Return the [x, y] coordinate for the center point of the cell that contains the specified text.  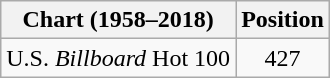
Chart (1958–2018) [118, 20]
U.S. Billboard Hot 100 [118, 58]
Position [283, 20]
427 [283, 58]
